Return the (X, Y) coordinate for the center point of the cell that contains the specified text.  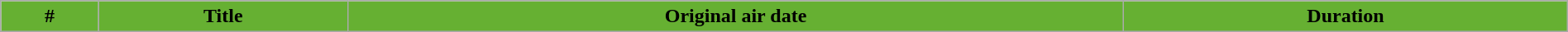
# (50, 16)
Original air date (735, 16)
Title (223, 16)
Duration (1346, 16)
